For the text-containing cell, return its midpoint in (X, Y) coordinate format. 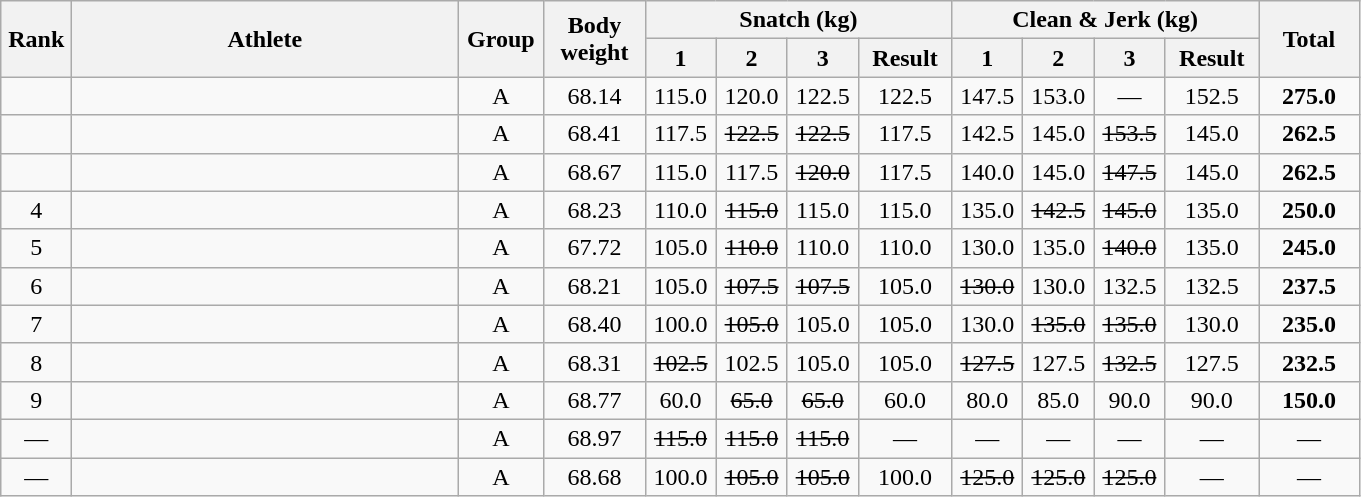
68.14 (594, 96)
Total (1308, 39)
Body weight (594, 39)
153.5 (1130, 134)
Group (501, 39)
Snatch (kg) (798, 20)
68.97 (594, 438)
235.0 (1308, 324)
153.0 (1058, 96)
245.0 (1308, 248)
237.5 (1308, 286)
68.31 (594, 362)
68.21 (594, 286)
8 (36, 362)
68.67 (594, 172)
6 (36, 286)
68.41 (594, 134)
68.40 (594, 324)
150.0 (1308, 400)
68.77 (594, 400)
250.0 (1308, 210)
275.0 (1308, 96)
152.5 (1212, 96)
9 (36, 400)
68.23 (594, 210)
4 (36, 210)
Athlete (265, 39)
5 (36, 248)
232.5 (1308, 362)
85.0 (1058, 400)
67.72 (594, 248)
Rank (36, 39)
7 (36, 324)
Clean & Jerk (kg) (1106, 20)
80.0 (988, 400)
68.68 (594, 477)
